Determine the [X, Y] coordinate at the center of the cell enclosing the given text.  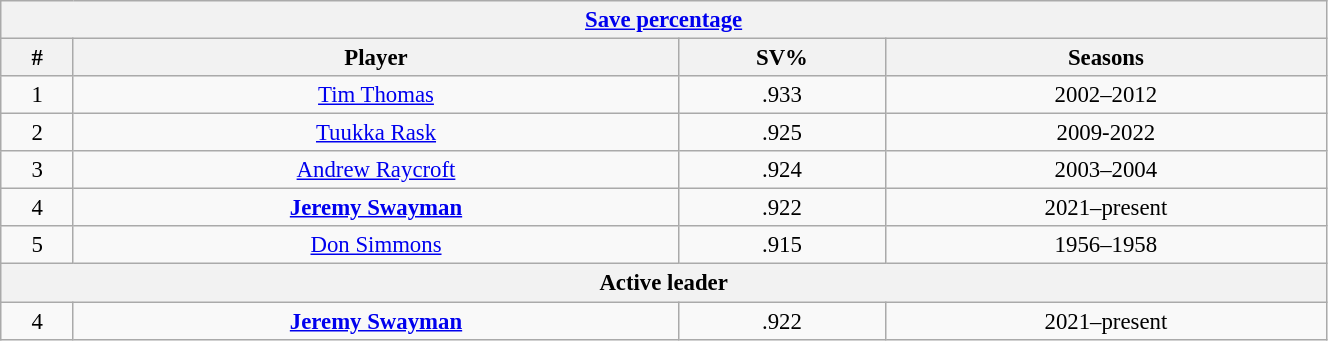
1 [38, 95]
Player [376, 58]
Tuukka Rask [376, 133]
Andrew Raycroft [376, 170]
Seasons [1106, 58]
.915 [782, 245]
SV% [782, 58]
2 [38, 133]
.924 [782, 170]
Active leader [664, 283]
5 [38, 245]
3 [38, 170]
.925 [782, 133]
Save percentage [664, 20]
2003–2004 [1106, 170]
1956–1958 [1106, 245]
.933 [782, 95]
# [38, 58]
2009-2022 [1106, 133]
Tim Thomas [376, 95]
Don Simmons [376, 245]
2002–2012 [1106, 95]
